Detect which cell encompasses the target text, then output its (x, y) center coordinate. 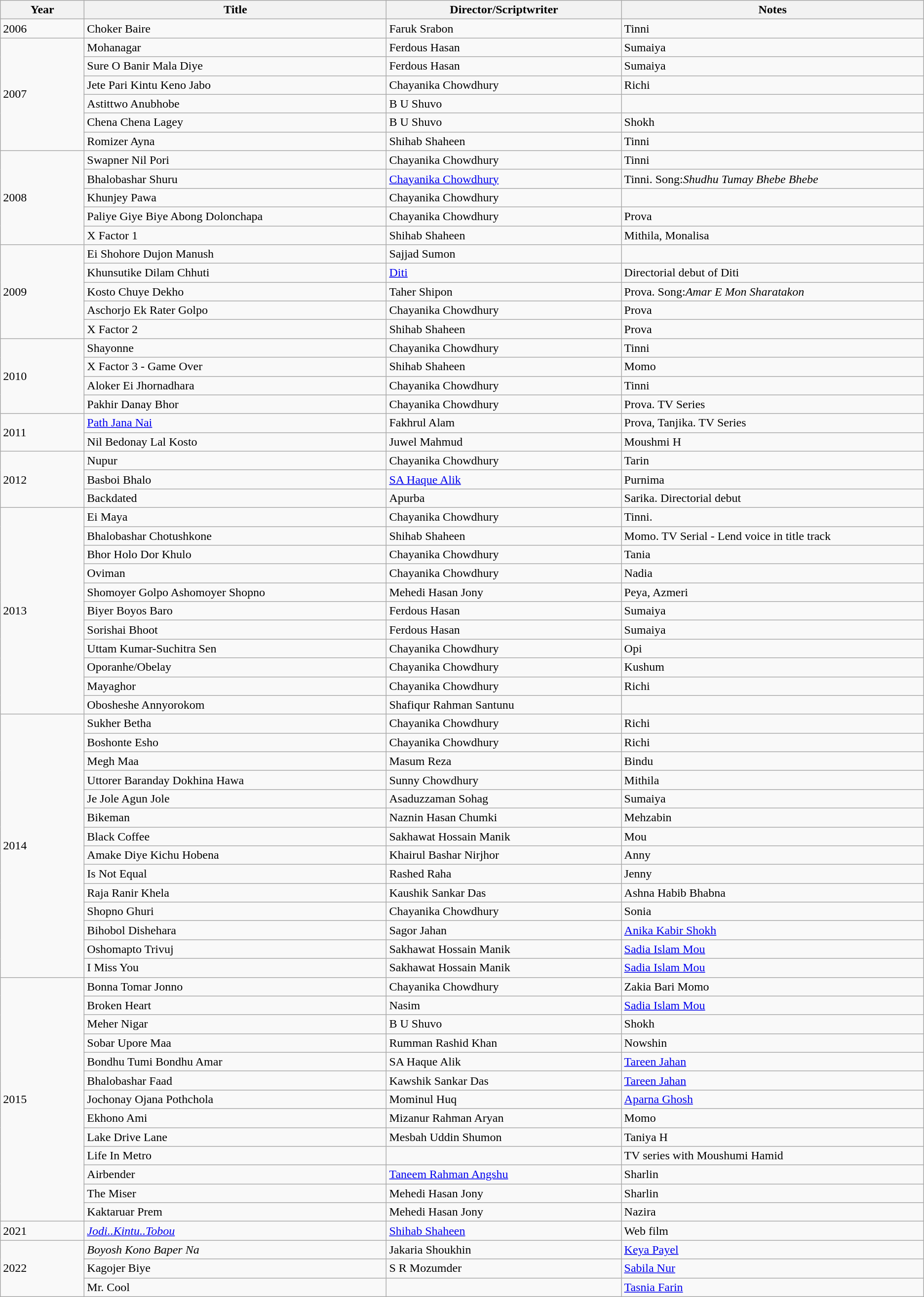
Taniya H (772, 1137)
Bihobol Dishehara (235, 930)
Nasim (504, 1005)
Kaushik Sankar Das (504, 893)
X Factor 3 - Game Over (235, 367)
Prova. Song:Amar E Mon Sharatakon (772, 292)
Boshonte Esho (235, 742)
Tinni. (772, 517)
2015 (42, 1100)
Bhalobashar Faad (235, 1080)
Nadia (772, 573)
Shafiqur Rahman Santunu (504, 705)
Ei Maya (235, 517)
Khunsutike Dilam Chhuti (235, 273)
Diti (504, 273)
Oshomapto Trivuj (235, 949)
TV series with Moushumi Hamid (772, 1156)
Kagojer Biye (235, 1268)
Nupur (235, 460)
X Factor 2 (235, 329)
Bikeman (235, 817)
2022 (42, 1268)
Shomoyer Golpo Ashomoyer Shopno (235, 592)
Opi (772, 648)
Basboi Bhalo (235, 479)
Prova, Tanjika. TV Series (772, 423)
Juwel Mahmud (504, 442)
Jete Pari Kintu Keno Jabo (235, 85)
Year (42, 10)
Taher Shipon (504, 292)
Kosto Chuye Dekho (235, 292)
Airbender (235, 1175)
Biyer Boyos Baro (235, 611)
2010 (42, 376)
Sabila Nur (772, 1268)
Moushmi H (772, 442)
Khairul Bashar Nirjhor (504, 855)
Momo. TV Serial - Lend voice in title track (772, 535)
Amake Diye Kichu Hobena (235, 855)
Ekhono Ami (235, 1118)
2007 (42, 94)
Ei Shohore Dujon Manush (235, 254)
2014 (42, 846)
Sorishai Bhoot (235, 630)
Shayonne (235, 348)
Mesbah Uddin Shumon (504, 1137)
Zakia Bari Momo (772, 987)
Mehzabin (772, 817)
Oporanhe/Obelay (235, 667)
Je Jole Agun Jole (235, 799)
Romizer Ayna (235, 141)
Sarika. Directorial debut (772, 498)
2006 (42, 29)
S R Mozumder (504, 1268)
Jenny (772, 874)
The Miser (235, 1193)
Mominul Huq (504, 1099)
Director/Scriptwriter (504, 10)
Masum Reza (504, 761)
Lake Drive Lane (235, 1137)
Mou (772, 837)
Asaduzzaman Sohag (504, 799)
Anny (772, 855)
Rashed Raha (504, 874)
2011 (42, 432)
Pakhir Danay Bhor (235, 404)
Sobar Upore Maa (235, 1043)
Broken Heart (235, 1005)
Title (235, 10)
Megh Maa (235, 761)
Ashna Habib Bhabna (772, 893)
X Factor 1 (235, 235)
Uttam Kumar-Suchitra Sen (235, 648)
Kawshik Sankar Das (504, 1080)
Tinni. Song:Shudhu Tumay Bhebe Bhebe (772, 179)
Peya, Azmeri (772, 592)
Bhalobashar Chotushkone (235, 535)
Bhalobashar Shuru (235, 179)
I Miss You (235, 968)
Nil Bedonay Lal Kosto (235, 442)
Sagor Jahan (504, 930)
Tania (772, 555)
Path Jana Nai (235, 423)
Jochonay Ojana Pothchola (235, 1099)
Taneem Rahman Angshu (504, 1175)
Choker Baire (235, 29)
Shopno Ghuri (235, 912)
Backdated (235, 498)
Life In Metro (235, 1156)
Oviman (235, 573)
Directorial debut of Diti (772, 273)
Rumman Rashid Khan (504, 1043)
Uttorer Baranday Dokhina Hawa (235, 780)
Bindu (772, 761)
Bonna Tomar Jonno (235, 987)
2012 (42, 479)
Astittwo Anubhobe (235, 104)
Kushum (772, 667)
Aloker Ei Jhornadhara (235, 385)
Jodi..Kintu..Tobou (235, 1231)
Sonia (772, 912)
Raja Ranir Khela (235, 893)
Apurba (504, 498)
Sunny Chowdhury (504, 780)
Boyosh Kono Baper Na (235, 1250)
Bondhu Tumi Bondhu Amar (235, 1062)
Nazira (772, 1212)
Purnima (772, 479)
2021 (42, 1231)
Chena Chena Lagey (235, 122)
Faruk Srabon (504, 29)
Kaktaruar Prem (235, 1212)
Mohanagar (235, 47)
Paliye Giye Biye Abong Dolonchapa (235, 216)
Notes (772, 10)
Khunjey Pawa (235, 197)
Sukher Betha (235, 724)
2009 (42, 292)
Nowshin (772, 1043)
Jakaria Shoukhin (504, 1250)
Obosheshe Annyorokom (235, 705)
Web film (772, 1231)
Meher Nigar (235, 1024)
Aparna Ghosh (772, 1099)
Tasnia Farin (772, 1287)
Fakhrul Alam (504, 423)
2008 (42, 197)
Aschorjo Ek Rater Golpo (235, 310)
Bhor Holo Dor Khulo (235, 555)
Mr. Cool (235, 1287)
Tarin (772, 460)
Is Not Equal (235, 874)
Black Coffee (235, 837)
Sure O Banir Mala Diye (235, 66)
Mithila, Monalisa (772, 235)
Sajjad Sumon (504, 254)
Naznin Hasan Chumki (504, 817)
Mizanur Rahman Aryan (504, 1118)
Anika Kabir Shokh (772, 930)
2013 (42, 611)
Keya Payel (772, 1250)
Prova. TV Series (772, 404)
Swapner Nil Pori (235, 160)
Mayaghor (235, 686)
Mithila (772, 780)
